Pinpoint the cell where the given text exists, returning its [X, Y] midpoint coordinate. 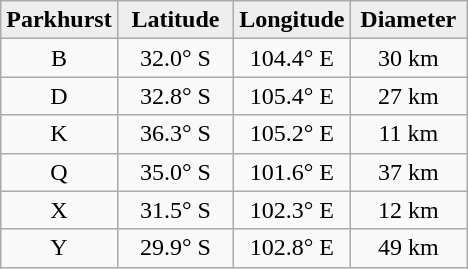
37 km [408, 172]
32.8° S [175, 96]
32.0° S [175, 58]
102.8° E [292, 248]
49 km [408, 248]
D [59, 96]
Y [59, 248]
B [59, 58]
30 km [408, 58]
Q [59, 172]
104.4° E [292, 58]
35.0° S [175, 172]
101.6° E [292, 172]
105.2° E [292, 134]
K [59, 134]
Parkhurst [59, 20]
12 km [408, 210]
36.3° S [175, 134]
31.5° S [175, 210]
Latitude [175, 20]
102.3° E [292, 210]
105.4° E [292, 96]
Diameter [408, 20]
27 km [408, 96]
11 km [408, 134]
29.9° S [175, 248]
Longitude [292, 20]
X [59, 210]
